Detect which cell encompasses the target text, then output its (X, Y) center coordinate. 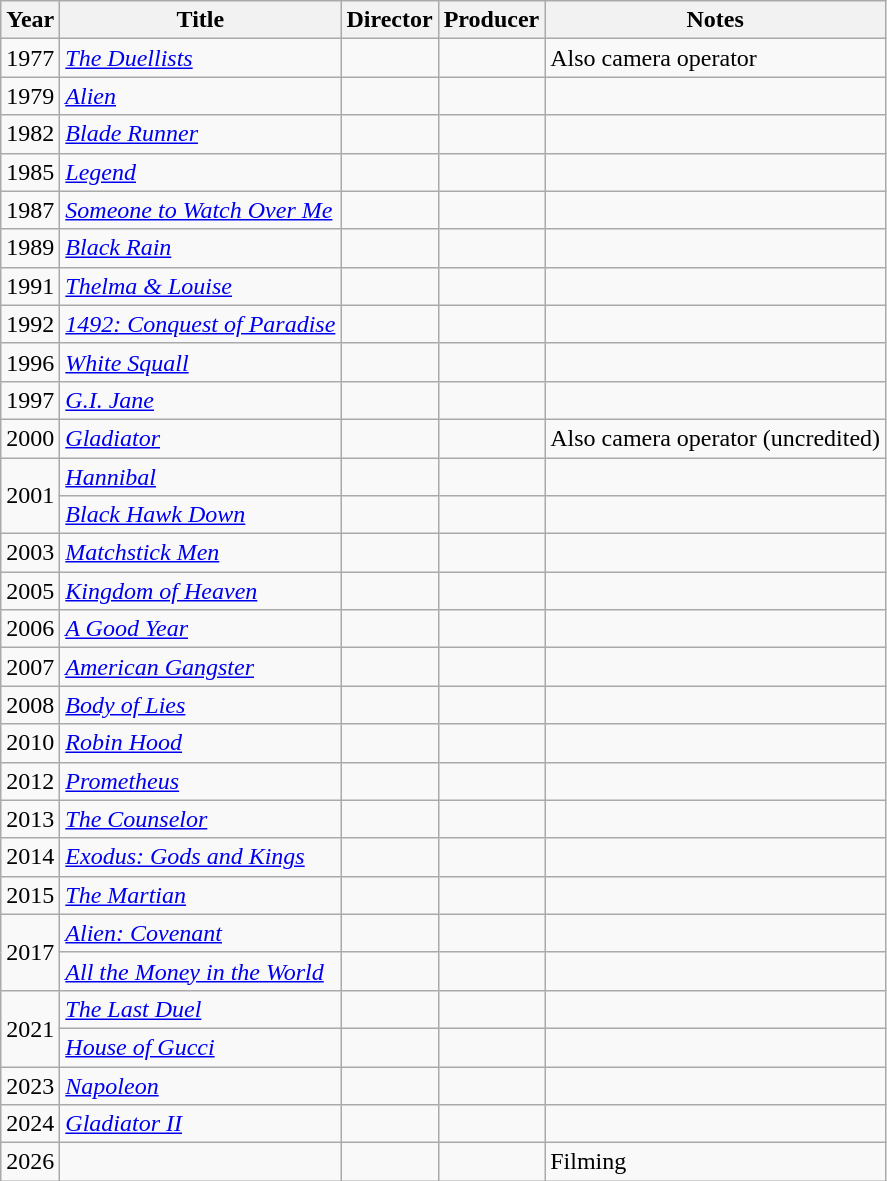
2017 (30, 952)
2012 (30, 781)
Notes (716, 20)
2003 (30, 553)
2024 (30, 1124)
1997 (30, 400)
Napoleon (200, 1085)
Kingdom of Heaven (200, 591)
2008 (30, 705)
Hannibal (200, 477)
Alien: Covenant (200, 933)
Year (30, 20)
2014 (30, 857)
1992 (30, 324)
A Good Year (200, 629)
2026 (30, 1162)
Filming (716, 1162)
1492: Conquest of Paradise (200, 324)
Thelma & Louise (200, 286)
2013 (30, 819)
Also camera operator (716, 58)
2015 (30, 895)
G.I. Jane (200, 400)
1991 (30, 286)
2021 (30, 1028)
Alien (200, 96)
1985 (30, 172)
1982 (30, 134)
2006 (30, 629)
2005 (30, 591)
Gladiator (200, 438)
Title (200, 20)
The Last Duel (200, 1009)
Gladiator II (200, 1124)
Matchstick Men (200, 553)
Black Rain (200, 248)
House of Gucci (200, 1047)
The Counselor (200, 819)
Producer (492, 20)
Blade Runner (200, 134)
Director (390, 20)
Black Hawk Down (200, 515)
Body of Lies (200, 705)
2007 (30, 667)
1979 (30, 96)
2001 (30, 496)
Legend (200, 172)
White Squall (200, 362)
All the Money in the World (200, 971)
Someone to Watch Over Me (200, 210)
1989 (30, 248)
2023 (30, 1085)
The Martian (200, 895)
2010 (30, 743)
Exodus: Gods and Kings (200, 857)
1987 (30, 210)
1996 (30, 362)
Prometheus (200, 781)
2000 (30, 438)
The Duellists (200, 58)
American Gangster (200, 667)
1977 (30, 58)
Robin Hood (200, 743)
Also camera operator (uncredited) (716, 438)
